Find where the given text appears and provide that cell's center as (X, Y) coordinate. 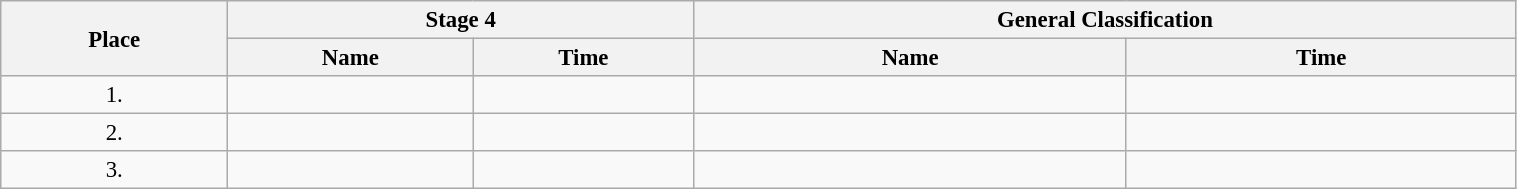
3. (114, 170)
2. (114, 133)
1. (114, 95)
Stage 4 (461, 20)
General Classification (1105, 20)
Place (114, 38)
